Find where the given text appears and provide that cell's center as [X, Y] coordinate. 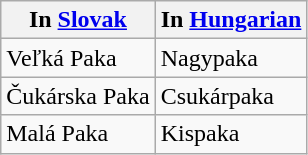
Veľká Paka [78, 58]
Nagypaka [231, 58]
In Slovak [78, 20]
Malá Paka [78, 134]
In Hungarian [231, 20]
Kispaka [231, 134]
Čukárska Paka [78, 96]
Csukárpaka [231, 96]
